Return [x, y] of the center of cell containing provided text 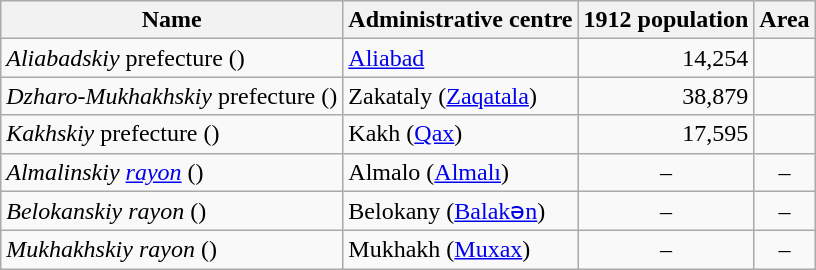
Aliabadskiy prefecture () [172, 58]
Belokany (Balakən) [460, 211]
Mukhakh (Muxax) [460, 250]
Administrative centre [460, 20]
Mukhakhskiy rayon () [172, 250]
38,879 [666, 96]
Name [172, 20]
14,254 [666, 58]
Zakataly (Zaqatala) [460, 96]
Kakhskiy prefecture () [172, 134]
1912 population [666, 20]
Almalinskiy rayon () [172, 172]
Dzharo-Mukhakhskiy prefecture () [172, 96]
Area [784, 20]
17,595 [666, 134]
Aliabad [460, 58]
Almalo (Almalı) [460, 172]
Belokanskiy rayon () [172, 211]
Kakh (Qax) [460, 134]
